Locate the cell with the specified text and output its (X, Y) center coordinate. 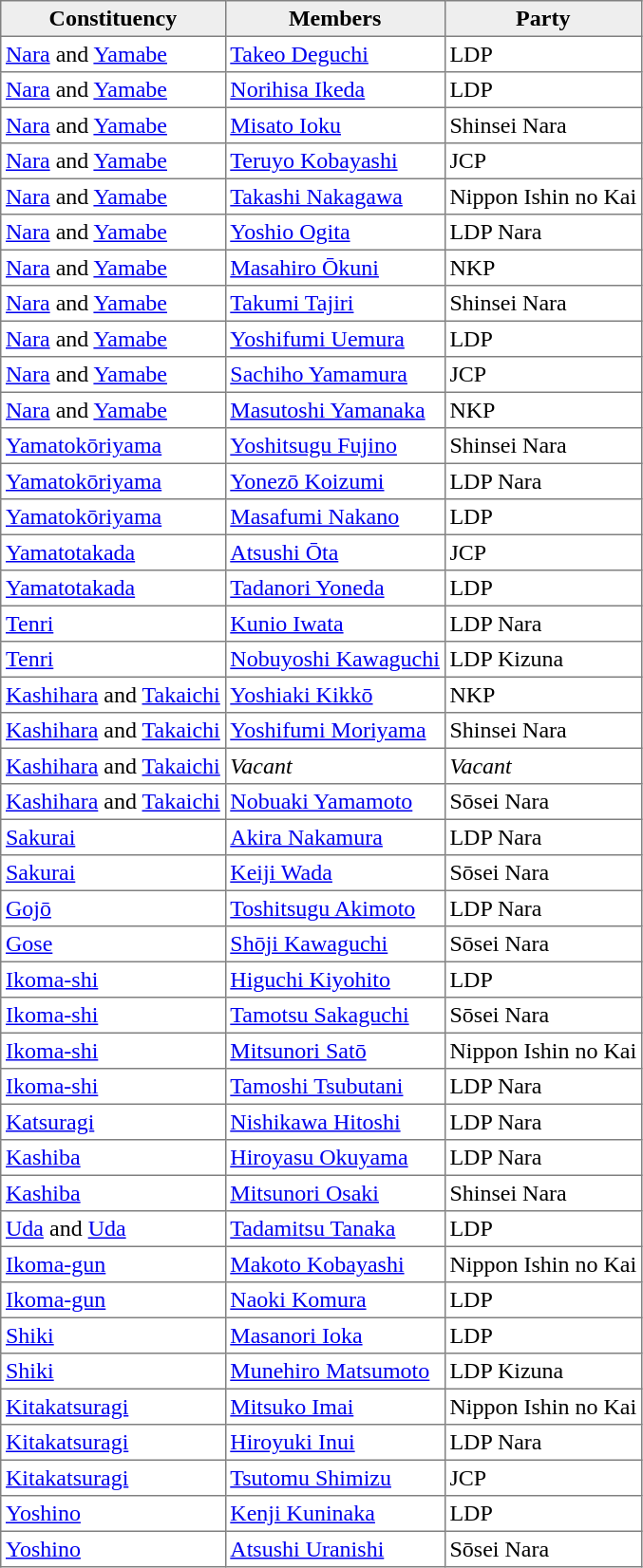
Members (334, 19)
Yoshiaki Kikkō (334, 695)
Gojō (113, 908)
Constituency (113, 19)
Masutoshi Yamanaka (334, 410)
Tsutomu Shimizu (334, 1478)
Party (543, 19)
Nishikawa Hitoshi (334, 1122)
Takumi Tajiri (334, 304)
Misato Ioku (334, 125)
Mitsunori Osaki (334, 1193)
Akira Nakamura (334, 837)
Teruyo Kobayashi (334, 161)
Yoshifumi Uemura (334, 339)
Takashi Nakagawa (334, 196)
Yoshitsugu Fujino (334, 446)
Yonezō Koizumi (334, 481)
Tadanori Yoneda (334, 588)
Atsushi Uranishi (334, 1549)
Tadamitsu Tanaka (334, 1229)
Yoshio Ogita (334, 233)
Takeo Deguchi (334, 54)
Keiji Wada (334, 873)
Masafumi Nakano (334, 517)
Tamotsu Sakaguchi (334, 1016)
Hiroyuki Inui (334, 1443)
Munehiro Matsumoto (334, 1372)
Norihisa Ikeda (334, 90)
Uda and Uda (113, 1229)
Tamoshi Tsubutani (334, 1087)
Yoshifumi Moriyama (334, 731)
Nobuaki Yamamoto (334, 802)
Masahiro Ōkuni (334, 268)
Kunio Iwata (334, 624)
Gose (113, 944)
Nobuyoshi Kawaguchi (334, 660)
Hiroyasu Okuyama (334, 1158)
Atsushi Ōta (334, 552)
Masanori Ioka (334, 1335)
Katsuragi (113, 1122)
Kenji Kuninaka (334, 1514)
Makoto Kobayashi (334, 1264)
Naoki Komura (334, 1300)
Mitsunori Satō (334, 1051)
Shōji Kawaguchi (334, 944)
Higuchi Kiyohito (334, 980)
Mitsuko Imai (334, 1407)
Sachiho Yamamura (334, 375)
Toshitsugu Akimoto (334, 908)
